Extract the [X, Y] coordinate from the center of the cell holding the provided text.  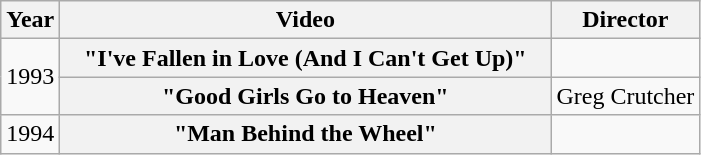
"Good Girls Go to Heaven" [306, 96]
Year [30, 20]
1994 [30, 134]
Director [626, 20]
Greg Crutcher [626, 96]
"I've Fallen in Love (And I Can't Get Up)" [306, 58]
Video [306, 20]
1993 [30, 77]
"Man Behind the Wheel" [306, 134]
